Return the (x, y) coordinate for the center point of the cell that contains the specified text.  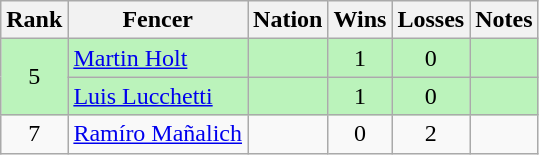
Notes (504, 20)
7 (34, 134)
Nation (288, 20)
Martin Holt (158, 58)
Luis Lucchetti (158, 96)
Rank (34, 20)
Fencer (158, 20)
2 (431, 134)
Losses (431, 20)
5 (34, 77)
Ramíro Mañalich (158, 134)
Wins (360, 20)
